Locate the cell with the specified text and output its [X, Y] center coordinate. 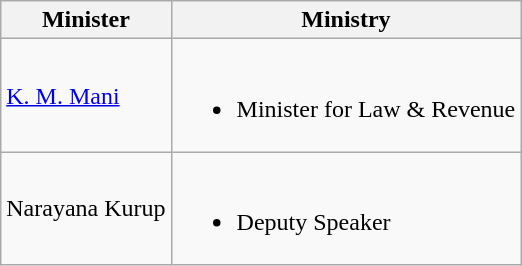
Narayana Kurup [86, 208]
Minister [86, 20]
Minister for Law & Revenue [346, 96]
Deputy Speaker [346, 208]
K. M. Mani [86, 96]
Ministry [346, 20]
